Return (X, Y) of the center of cell containing provided text 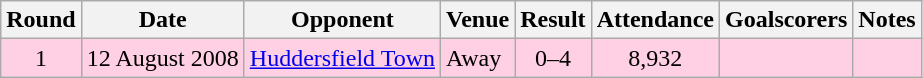
12 August 2008 (162, 58)
Result (553, 20)
8,932 (655, 58)
0–4 (553, 58)
Notes (887, 20)
Venue (478, 20)
Goalscorers (786, 20)
1 (41, 58)
Attendance (655, 20)
Opponent (342, 20)
Away (478, 58)
Huddersfield Town (342, 58)
Round (41, 20)
Date (162, 20)
